Find where the given text appears and provide that cell's center as (X, Y) coordinate. 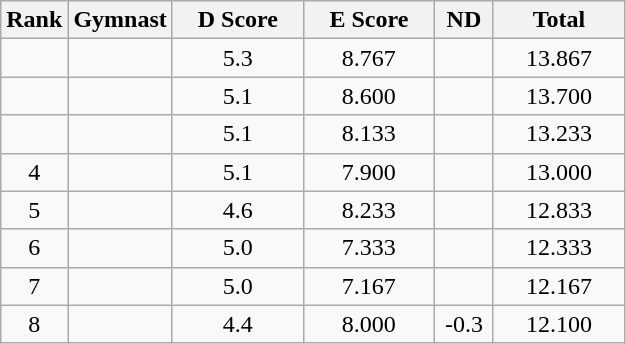
5 (34, 210)
7.333 (368, 248)
Total (558, 20)
8.133 (368, 134)
4 (34, 172)
12.167 (558, 286)
E Score (368, 20)
8.600 (368, 96)
D Score (238, 20)
7.167 (368, 286)
6 (34, 248)
-0.3 (464, 324)
7.900 (368, 172)
8.000 (368, 324)
13.700 (558, 96)
8.233 (368, 210)
13.000 (558, 172)
Gymnast (120, 20)
Rank (34, 20)
8.767 (368, 58)
ND (464, 20)
13.867 (558, 58)
8 (34, 324)
12.333 (558, 248)
4.6 (238, 210)
12.833 (558, 210)
12.100 (558, 324)
4.4 (238, 324)
7 (34, 286)
5.3 (238, 58)
13.233 (558, 134)
